From the cell containing the given text, extract its center point as [x, y] coordinate. 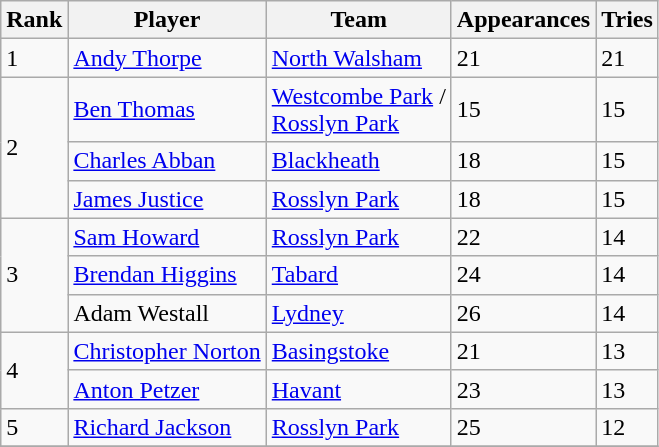
Richard Jackson [167, 427]
North Walsham [358, 58]
2 [34, 148]
25 [523, 427]
Adam Westall [167, 313]
Blackheath [358, 161]
James Justice [167, 199]
Basingstoke [358, 351]
Charles Abban [167, 161]
1 [34, 58]
Westcombe Park /Rosslyn Park [358, 110]
Team [358, 20]
Lydney [358, 313]
Havant [358, 389]
Rank [34, 20]
23 [523, 389]
24 [523, 275]
3 [34, 275]
Tabard [358, 275]
Player [167, 20]
5 [34, 427]
Sam Howard [167, 237]
Tries [628, 20]
Anton Petzer [167, 389]
22 [523, 237]
Ben Thomas [167, 110]
Andy Thorpe [167, 58]
Christopher Norton [167, 351]
26 [523, 313]
Appearances [523, 20]
Brendan Higgins [167, 275]
4 [34, 370]
12 [628, 427]
